Pinpoint the cell where the given text exists, returning its (x, y) midpoint coordinate. 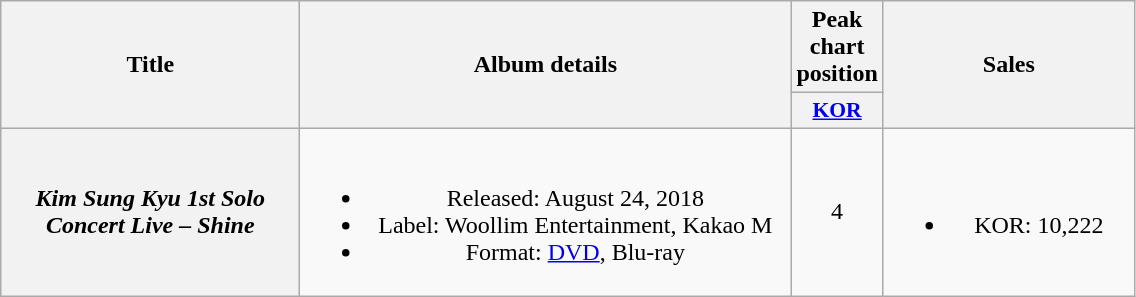
KOR: 10,222 (1008, 212)
Sales (1008, 65)
Released: August 24, 2018Label: Woollim Entertainment, Kakao MFormat: DVD, Blu-ray (546, 212)
Peak chart position (837, 47)
KOR (837, 111)
Kim Sung Kyu 1st Solo Concert Live – Shine (150, 212)
Title (150, 65)
Album details (546, 65)
4 (837, 212)
